Search for the cell housing the specified text and yield its [X, Y] center coordinate. 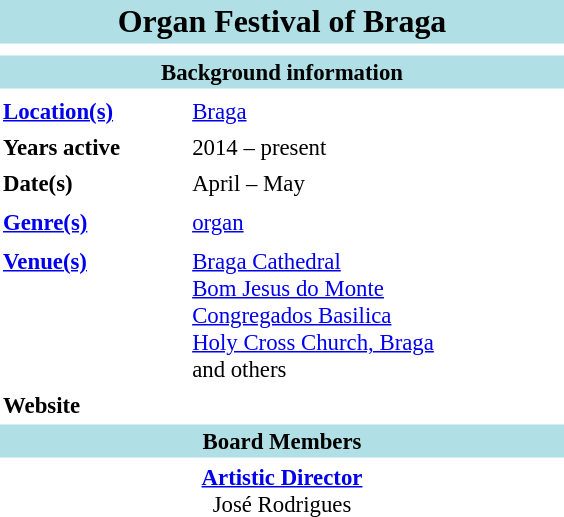
Location(s) [93, 110]
Years active [93, 146]
Board Members [282, 440]
April – May [376, 182]
Date(s) [93, 182]
Website [93, 404]
2014 – present [376, 146]
Venue(s) [93, 314]
Organ Festival of Braga [282, 22]
Genre(s) [93, 222]
Braga [376, 110]
Background information [282, 72]
Braga CathedralBom Jesus do MonteCongregados BasilicaHoly Cross Church, Braga and others [376, 314]
organ [376, 222]
